Detect which cell encompasses the target text, then output its [x, y] center coordinate. 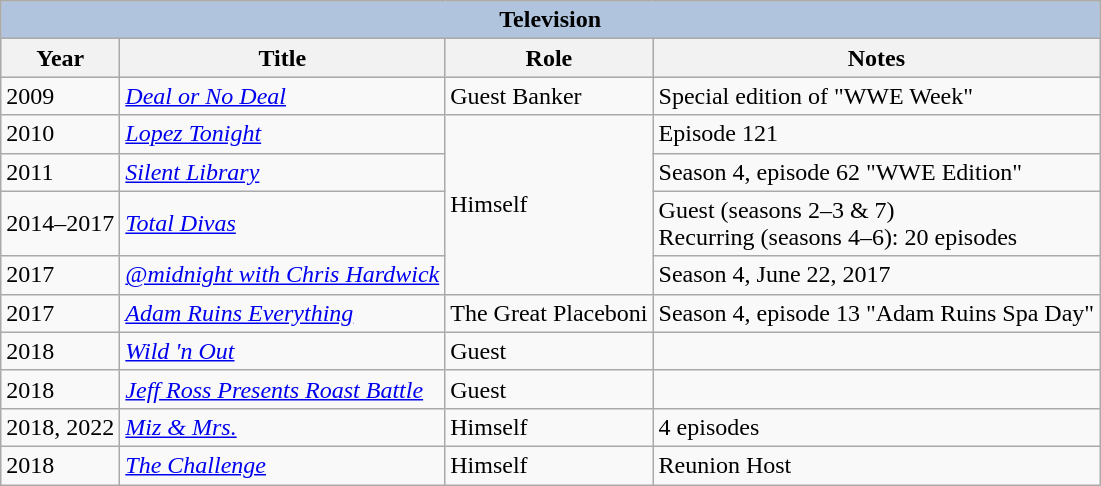
Title [282, 58]
2011 [60, 172]
Guest Banker [549, 96]
Season 4, June 22, 2017 [876, 275]
Episode 121 [876, 134]
Reunion Host [876, 465]
Guest (seasons 2–3 & 7)Recurring (seasons 4–6): 20 episodes [876, 224]
Lopez Tonight [282, 134]
Notes [876, 58]
The Great Placeboni [549, 313]
Deal or No Deal [282, 96]
Season 4, episode 62 "WWE Edition" [876, 172]
4 episodes [876, 427]
Year [60, 58]
2009 [60, 96]
2018, 2022 [60, 427]
Total Divas [282, 224]
Television [550, 20]
2010 [60, 134]
Jeff Ross Presents Roast Battle [282, 389]
2014–2017 [60, 224]
Special edition of "WWE Week" [876, 96]
Season 4, episode 13 "Adam Ruins Spa Day" [876, 313]
@midnight with Chris Hardwick [282, 275]
Miz & Mrs. [282, 427]
Role [549, 58]
Adam Ruins Everything [282, 313]
Silent Library [282, 172]
The Challenge [282, 465]
Wild 'n Out [282, 351]
